Extract the [x, y] coordinate from the center of the cell holding the provided text.  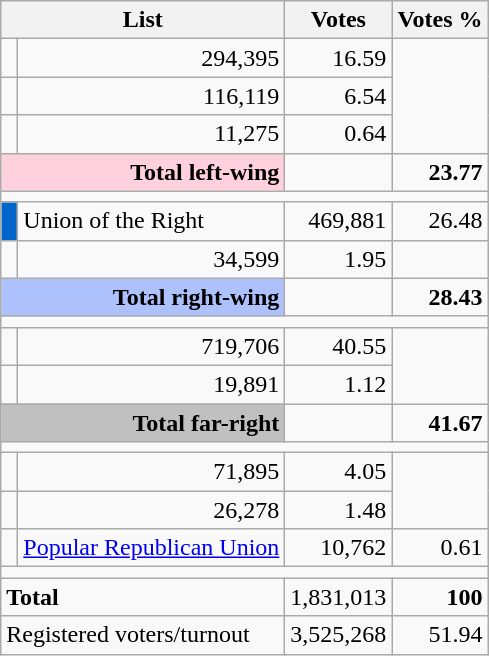
Total [143, 597]
Total right-wing [143, 297]
116,119 [152, 96]
294,395 [152, 58]
71,895 [152, 472]
Total left-wing [143, 172]
11,275 [152, 134]
List [143, 20]
0.61 [440, 548]
Popular Republican Union [152, 548]
3,525,268 [338, 635]
Votes % [440, 20]
41.67 [440, 423]
28.43 [440, 297]
26.48 [440, 221]
26,278 [152, 510]
4.05 [338, 472]
16.59 [338, 58]
10,762 [338, 548]
469,881 [338, 221]
1.48 [338, 510]
19,891 [152, 384]
1.95 [338, 259]
51.94 [440, 635]
6.54 [338, 96]
Registered voters/turnout [143, 635]
34,599 [152, 259]
Total far-right [143, 423]
719,706 [152, 346]
1,831,013 [338, 597]
1.12 [338, 384]
40.55 [338, 346]
23.77 [440, 172]
Union of the Right [152, 221]
100 [440, 597]
Votes [338, 20]
0.64 [338, 134]
